Return [X, Y] of the center of cell containing provided text 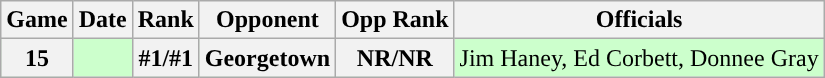
Georgetown [267, 58]
Opponent [267, 20]
Game [37, 20]
Officials [639, 20]
15 [37, 58]
Opp Rank [395, 20]
Date [102, 20]
Rank [166, 20]
NR/NR [395, 58]
#1/#1 [166, 58]
Jim Haney, Ed Corbett, Donnee Gray [639, 58]
